From the cell containing the given text, extract its center point as (X, Y) coordinate. 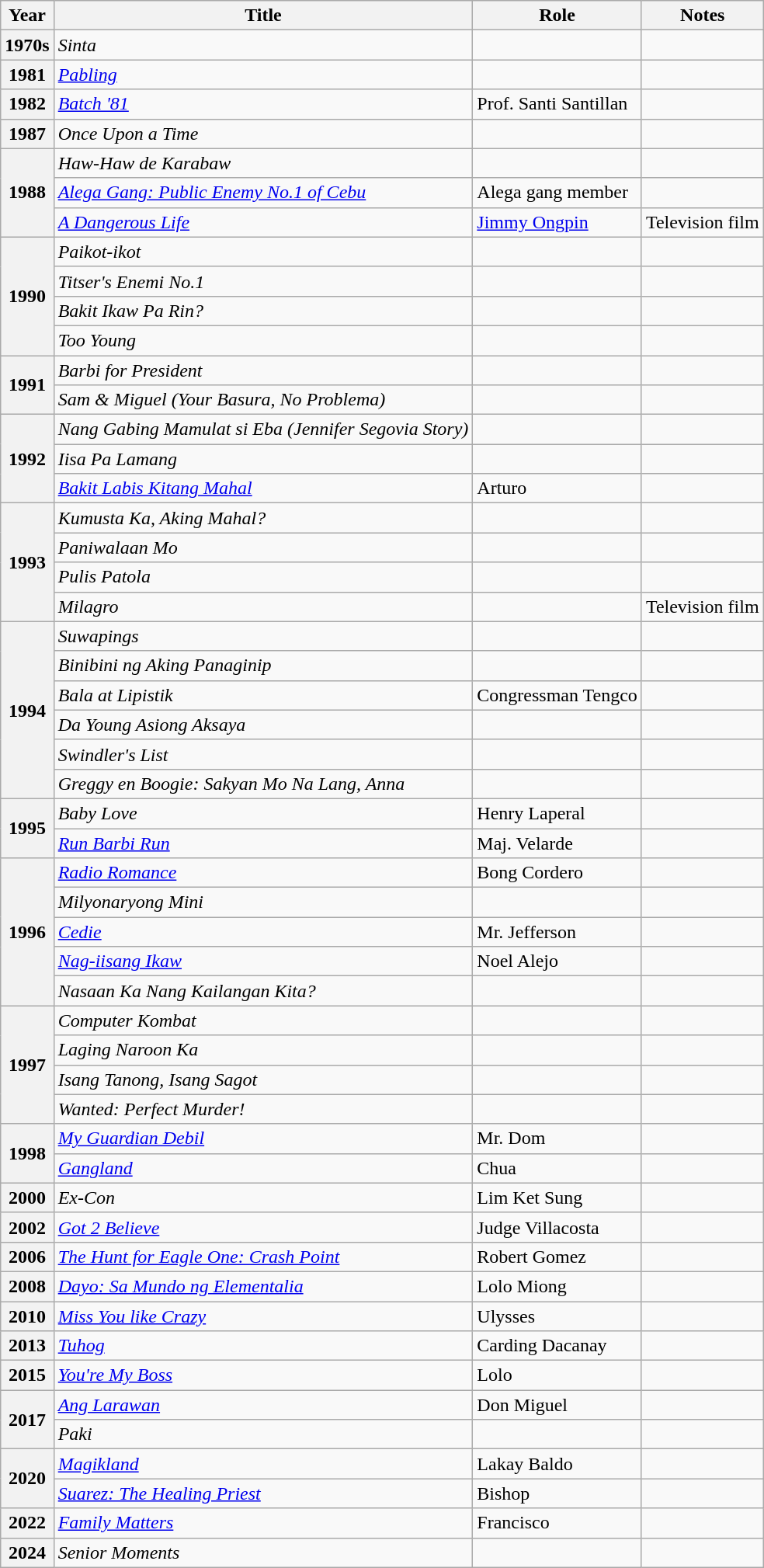
Haw-Haw de Karabaw (263, 163)
Paikot-ikot (263, 252)
Sam & Miguel (Your Basura, No Problema) (263, 400)
Paki (263, 1434)
Binibini ng Aking Panaginip (263, 666)
Suwapings (263, 636)
1988 (27, 193)
Isang Tanong, Isang Sagot (263, 1080)
Prof. Santi Santillan (557, 104)
Senior Moments (263, 1552)
Chua (557, 1168)
Milyonaryong Mini (263, 902)
1995 (27, 828)
1993 (27, 562)
Don Miguel (557, 1405)
Alega gang member (557, 193)
2002 (27, 1227)
Milagro (263, 607)
Lolo (557, 1375)
Ex-Con (263, 1198)
Ang Larawan (263, 1405)
Nang Gabing Mamulat si Eba (Jennifer Segovia Story) (263, 429)
Da Young Asiong Aksaya (263, 725)
Arturo (557, 488)
Bong Cordero (557, 873)
Sinta (263, 45)
My Guardian Debil (263, 1139)
1987 (27, 134)
Robert Gomez (557, 1257)
Iisa Pa Lamang (263, 459)
Noel Alejo (557, 961)
Lakay Baldo (557, 1464)
Kumusta Ka, Aking Mahal? (263, 518)
Maj. Velarde (557, 843)
Lim Ket Sung (557, 1198)
Lolo Miong (557, 1286)
Francisco (557, 1523)
2006 (27, 1257)
Alega Gang: Public Enemy No.1 of Cebu (263, 193)
Paniwalaan Mo (263, 548)
Wanted: Perfect Murder! (263, 1109)
Family Matters (263, 1523)
Bala at Lipistik (263, 695)
Cedie (263, 932)
Got 2 Believe (263, 1227)
1991 (27, 385)
Pabling (263, 75)
2024 (27, 1552)
Carding Dacanay (557, 1346)
Year (27, 16)
Mr. Dom (557, 1139)
1997 (27, 1065)
Nag-iisang Ikaw (263, 961)
Pulis Patola (263, 577)
Notes (702, 16)
2022 (27, 1523)
2000 (27, 1198)
2008 (27, 1286)
1970s (27, 45)
Once Upon a Time (263, 134)
2017 (27, 1420)
1994 (27, 710)
Ulysses (557, 1316)
Laging Naroon Ka (263, 1050)
Nasaan Ka Nang Kailangan Kita? (263, 991)
1981 (27, 75)
Tuhog (263, 1346)
Baby Love (263, 813)
2015 (27, 1375)
Title (263, 16)
Dayo: Sa Mundo ng Elementalia (263, 1286)
Mr. Jefferson (557, 932)
Congressman Tengco (557, 695)
Titser's Enemi No.1 (263, 281)
Bakit Labis Kitang Mahal (263, 488)
2020 (27, 1479)
You're My Boss (263, 1375)
Gangland (263, 1168)
Greggy en Boogie: Sakyan Mo Na Lang, Anna (263, 784)
Barbi for President (263, 370)
Batch '81 (263, 104)
Bishop (557, 1493)
Bakit Ikaw Pa Rin? (263, 311)
The Hunt for Eagle One: Crash Point (263, 1257)
Run Barbi Run (263, 843)
A Dangerous Life (263, 222)
2010 (27, 1316)
1996 (27, 932)
1992 (27, 459)
Suarez: The Healing Priest (263, 1493)
Swindler's List (263, 754)
Miss You like Crazy (263, 1316)
Henry Laperal (557, 813)
Role (557, 16)
Magikland (263, 1464)
Computer Kombat (263, 1020)
Too Young (263, 340)
1982 (27, 104)
Judge Villacosta (557, 1227)
1990 (27, 296)
Radio Romance (263, 873)
2013 (27, 1346)
1998 (27, 1153)
Jimmy Ongpin (557, 222)
